Detect which cell encompasses the target text, then output its [x, y] center coordinate. 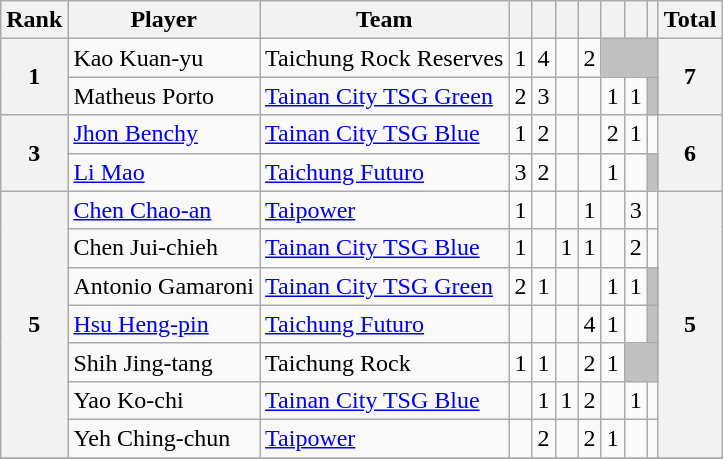
Shih Jing-tang [164, 362]
Jhon Benchy [164, 134]
Player [164, 20]
Antonio Gamaroni [164, 286]
Taichung Rock Reserves [384, 58]
Yeh Ching-chun [164, 438]
Team [384, 20]
Hsu Heng-pin [164, 324]
Chen Jui-chieh [164, 248]
Taichung Rock [384, 362]
Kao Kuan-yu [164, 58]
7 [690, 77]
Chen Chao-an [164, 210]
Total [690, 20]
6 [690, 153]
Yao Ko-chi [164, 400]
Matheus Porto [164, 96]
Li Mao [164, 172]
Rank [34, 20]
